Pinpoint the cell where the given text exists, returning its [x, y] midpoint coordinate. 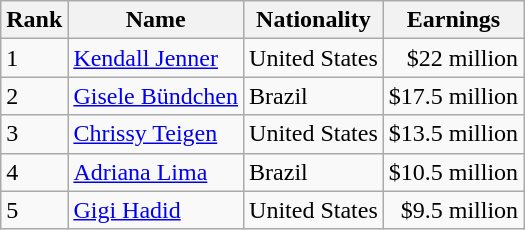
Earnings [453, 20]
Rank [34, 20]
$10.5 million [453, 172]
Nationality [314, 20]
$9.5 million [453, 210]
$22 million [453, 58]
4 [34, 172]
2 [34, 96]
Name [156, 20]
Gisele Bündchen [156, 96]
$17.5 million [453, 96]
1 [34, 58]
5 [34, 210]
Chrissy Teigen [156, 134]
$13.5 million [453, 134]
Adriana Lima [156, 172]
3 [34, 134]
Gigi Hadid [156, 210]
Kendall Jenner [156, 58]
